Locate the cell with the specified text and output its [X, Y] center coordinate. 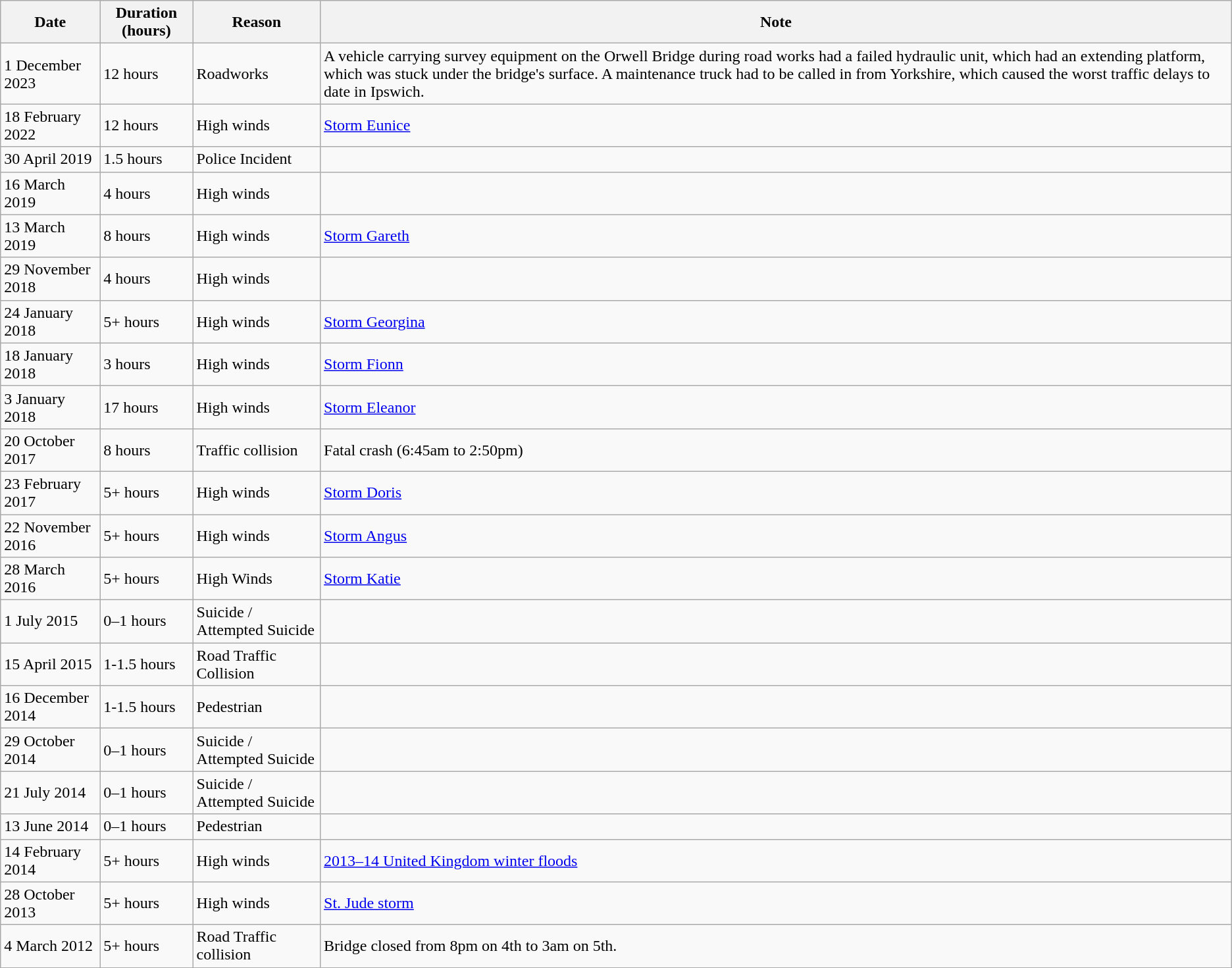
13 March 2019 [50, 236]
3 hours [146, 365]
Date [50, 22]
1.5 hours [146, 159]
17 hours [146, 407]
1 December 2023 [50, 74]
22 November 2016 [50, 536]
29 November 2018 [50, 279]
Roadworks [257, 74]
2013–14 United Kingdom winter floods [777, 861]
Traffic collision [257, 450]
20 October 2017 [50, 450]
Road Traffic Collision [257, 665]
Storm Eleanor [777, 407]
1 July 2015 [50, 621]
16 March 2019 [50, 193]
Reason [257, 22]
Storm Eunice [777, 125]
Bridge closed from 8pm on 4th to 3am on 5th. [777, 946]
Duration (hours) [146, 22]
14 February 2014 [50, 861]
St. Jude storm [777, 903]
Storm Doris [777, 492]
Road Traffic collision [257, 946]
30 April 2019 [50, 159]
Police Incident [257, 159]
4 March 2012 [50, 946]
28 October 2013 [50, 903]
Storm Fionn [777, 365]
High Winds [257, 579]
Note [777, 22]
Fatal crash (6:45am to 2:50pm) [777, 450]
24 January 2018 [50, 321]
Storm Gareth [777, 236]
18 January 2018 [50, 365]
Storm Georgina [777, 321]
21 July 2014 [50, 792]
16 December 2014 [50, 707]
15 April 2015 [50, 665]
13 June 2014 [50, 827]
18 February 2022 [50, 125]
Storm Katie [777, 579]
23 February 2017 [50, 492]
3 January 2018 [50, 407]
29 October 2014 [50, 750]
Storm Angus [777, 536]
28 March 2016 [50, 579]
